Identify which cell holds the provided text, then report its [X, Y] central coordinate. 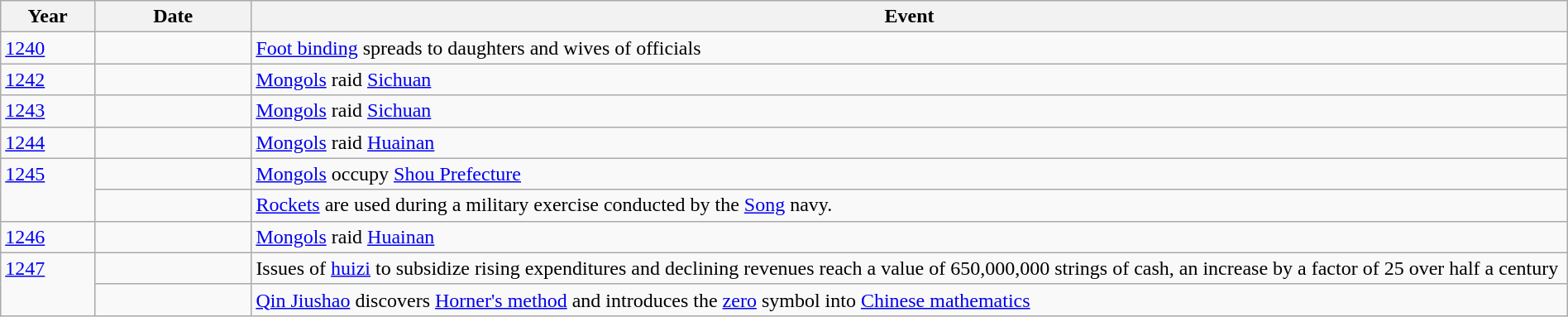
1243 [48, 111]
1242 [48, 79]
Year [48, 17]
1245 [48, 190]
Rockets are used during a military exercise conducted by the Song navy. [910, 205]
Mongols occupy Shou Prefecture [910, 174]
1244 [48, 142]
1247 [48, 284]
Date [172, 17]
Foot binding spreads to daughters and wives of officials [910, 48]
Qin Jiushao discovers Horner's method and introduces the zero symbol into Chinese mathematics [910, 300]
1246 [48, 237]
1240 [48, 48]
Event [910, 17]
